Find where the given text appears and provide that cell's center as [X, Y] coordinate. 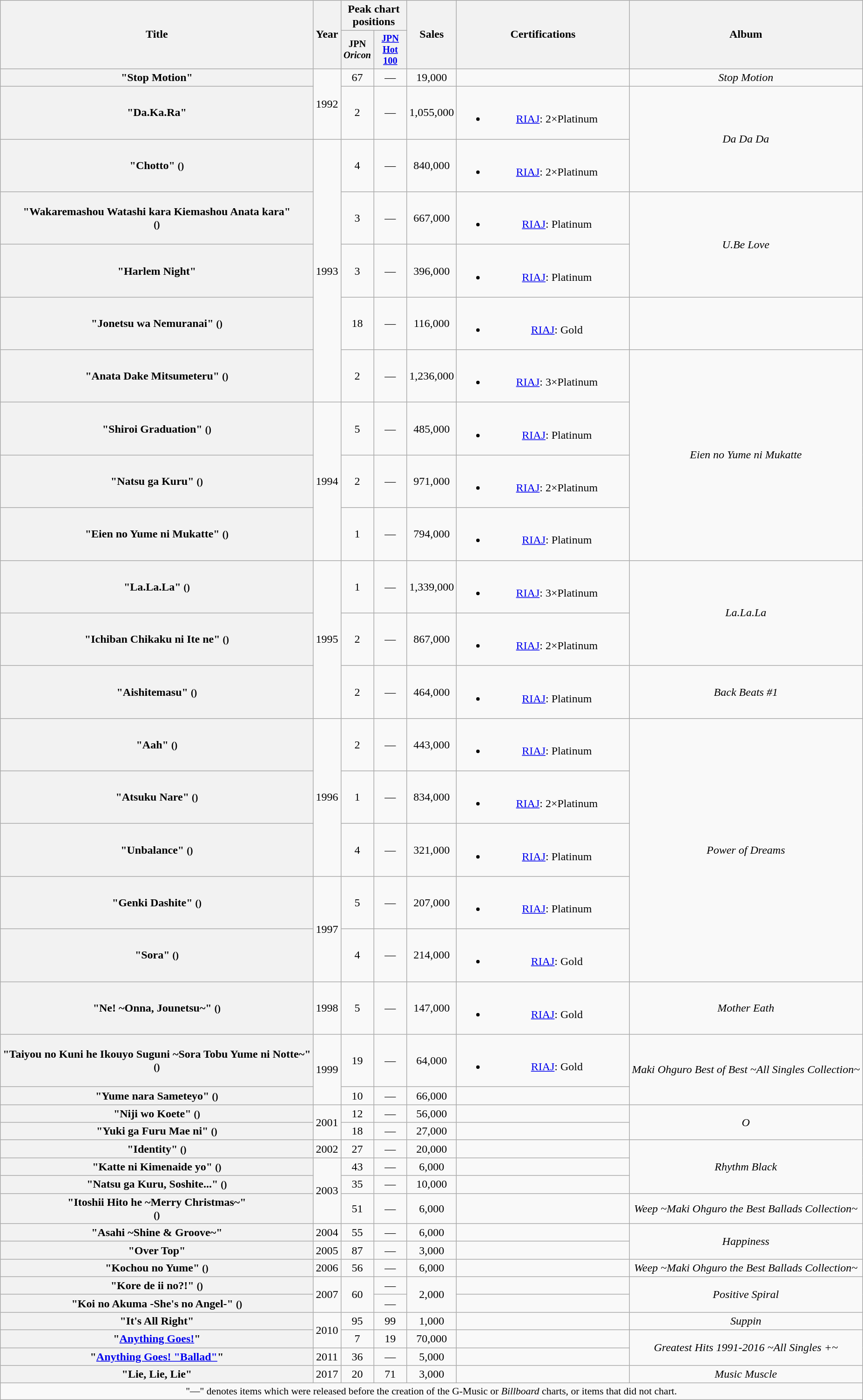
Title [157, 34]
"Chotto" () [157, 166]
"Da.Ka.Ra" [157, 113]
27,000 [432, 1131]
2017 [327, 1374]
"Genki Dashite" () [157, 903]
Eien no Yume ni Mukatte [746, 455]
2007 [327, 1294]
Rhythm Black [746, 1167]
2010 [327, 1330]
"Yume nara Sameteyo" () [157, 1096]
"Anata Dake Mitsumeteru" () [157, 376]
"Unbalance" () [157, 850]
1996 [327, 797]
Certifications [543, 34]
"Natsu ga Kuru" () [157, 482]
35 [357, 1184]
Suppin [746, 1321]
207,000 [432, 903]
"Stop Motion" [157, 77]
2004 [327, 1232]
"Yuki ga Furu Mae ni" () [157, 1131]
12 [357, 1114]
464,000 [432, 692]
840,000 [432, 166]
"Sora" () [157, 956]
2001 [327, 1122]
1999 [327, 1069]
"Aishitemasu" () [157, 692]
2011 [327, 1357]
"Jonetsu wa Nemuranai" () [157, 323]
"Asahi ~Shine & Groove~" [157, 1232]
"Kochou no Yume" () [157, 1268]
"Atsuku Nare" () [157, 797]
"La.La.La" () [157, 587]
1,055,000 [432, 113]
667,000 [432, 218]
67 [357, 77]
2006 [327, 1268]
64,000 [432, 1061]
"Koi no Akuma -She's no Angel-" () [157, 1303]
"Taiyou no Kuni he Ikouyo Suguni ~Sora Tobu Yume ni Notte~"() [157, 1061]
Music Muscle [746, 1374]
"Anything Goes! "Ballad"" [157, 1357]
"Anything Goes!" [157, 1339]
1995 [327, 639]
70,000 [432, 1339]
"Aah" () [157, 744]
99 [390, 1321]
147,000 [432, 1008]
"Over Top" [157, 1250]
JPN Oricon [357, 50]
27 [357, 1149]
Power of Dreams [746, 850]
La.La.La [746, 613]
971,000 [432, 482]
1,339,000 [432, 587]
2003 [327, 1190]
U.Be Love [746, 245]
43 [357, 1167]
794,000 [432, 534]
"Lie, Lie, Lie" [157, 1374]
20,000 [432, 1149]
60 [357, 1294]
19,000 [432, 77]
66,000 [432, 1096]
"Eien no Yume ni Mukatte" () [157, 534]
1997 [327, 929]
867,000 [432, 639]
Year [327, 34]
2002 [327, 1149]
321,000 [432, 850]
55 [357, 1232]
2,000 [432, 1294]
"It's All Right" [157, 1321]
"Itoshii Hito he ~Merry Christmas~"() [157, 1208]
116,000 [432, 323]
Positive Spiral [746, 1294]
1,236,000 [432, 376]
1993 [327, 271]
10 [357, 1096]
"Wakaremashou Watashi kara Kiemashou Anata kara"() [157, 218]
"Harlem Night" [157, 271]
10,000 [432, 1184]
1998 [327, 1008]
O [746, 1122]
Album [746, 34]
"Katte ni Kimenaide yo" () [157, 1167]
485,000 [432, 428]
95 [357, 1321]
Happiness [746, 1241]
5,000 [432, 1357]
834,000 [432, 797]
56 [357, 1268]
Sales [432, 34]
Greatest Hits 1991-2016 ~All Singles +~ [746, 1348]
Maki Ohguro Best of Best ~All Singles Collection~ [746, 1069]
7 [357, 1339]
56,000 [432, 1114]
"Ne! ~Onna, Jounetsu~" () [157, 1008]
"Identity" () [157, 1149]
"Ichiban Chikaku ni Ite ne" () [157, 639]
1992 [327, 103]
396,000 [432, 271]
"Kore de ii no?!" () [157, 1285]
Stop Motion [746, 77]
Da Da Da [746, 139]
20 [357, 1374]
"Natsu ga Kuru, Soshite..." () [157, 1184]
"Niji wo Koete" () [157, 1114]
2005 [327, 1250]
51 [357, 1208]
214,000 [432, 956]
443,000 [432, 744]
"Shiroi Graduation" () [157, 428]
1994 [327, 482]
Back Beats #1 [746, 692]
87 [357, 1250]
1,000 [432, 1321]
Peak chart positions [374, 16]
36 [357, 1357]
"—" denotes items which were released before the creation of the G-Music or Billboard charts, or items that did not chart. [431, 1392]
JPN Hot 100 [390, 50]
Mother Eath [746, 1008]
71 [390, 1374]
